Pinpoint the cell where the given text exists, returning its [X, Y] midpoint coordinate. 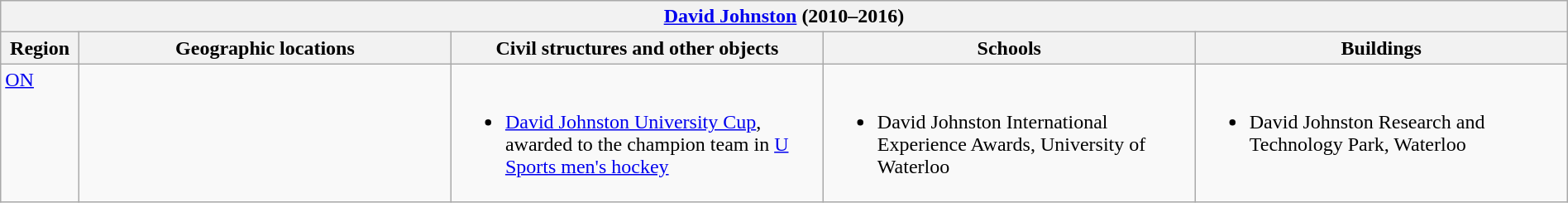
David Johnston (2010–2016) [784, 17]
Region [40, 48]
Civil structures and other objects [637, 48]
ON [40, 133]
Schools [1009, 48]
Buildings [1381, 48]
David Johnston International Experience Awards, University of Waterloo [1009, 133]
David Johnston Research and Technology Park, Waterloo [1381, 133]
Geographic locations [265, 48]
David Johnston University Cup, awarded to the champion team in U Sports men's hockey [637, 133]
